Return (x, y) of the center of cell containing provided text 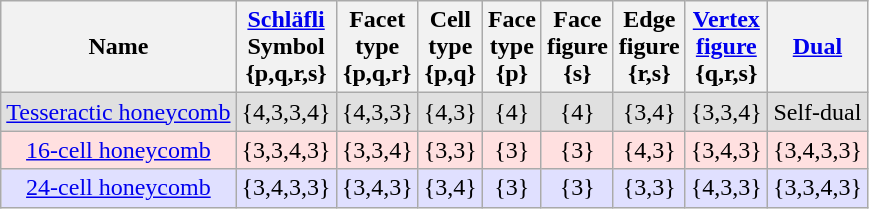
Dual (817, 47)
Facefigure{s} (577, 47)
{4,3,3,4} (286, 112)
Celltype{p,q} (450, 47)
Edgefigure{r,s} (649, 47)
Self-dual (817, 112)
SchläfliSymbol{p,q,r,s} (286, 47)
24-cell honeycomb (118, 188)
Facetype{p} (512, 47)
Facettype{p,q,r} (377, 47)
16-cell honeycomb (118, 150)
Name (118, 47)
Vertexfigure{q,r,s} (726, 47)
Tesseractic honeycomb (118, 112)
